Output the [X, Y] coordinate of the center of the cell containing the given text.  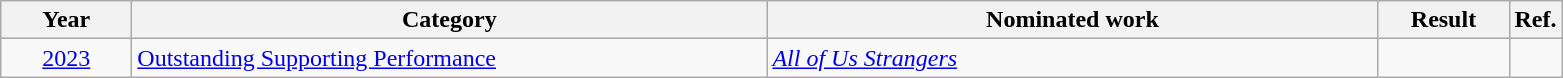
Year [66, 20]
Outstanding Supporting Performance [450, 58]
2023 [66, 58]
All of Us Strangers [1072, 58]
Result [1444, 20]
Nominated work [1072, 20]
Category [450, 20]
Ref. [1536, 20]
